From the cell containing the given text, extract its center point as [x, y] coordinate. 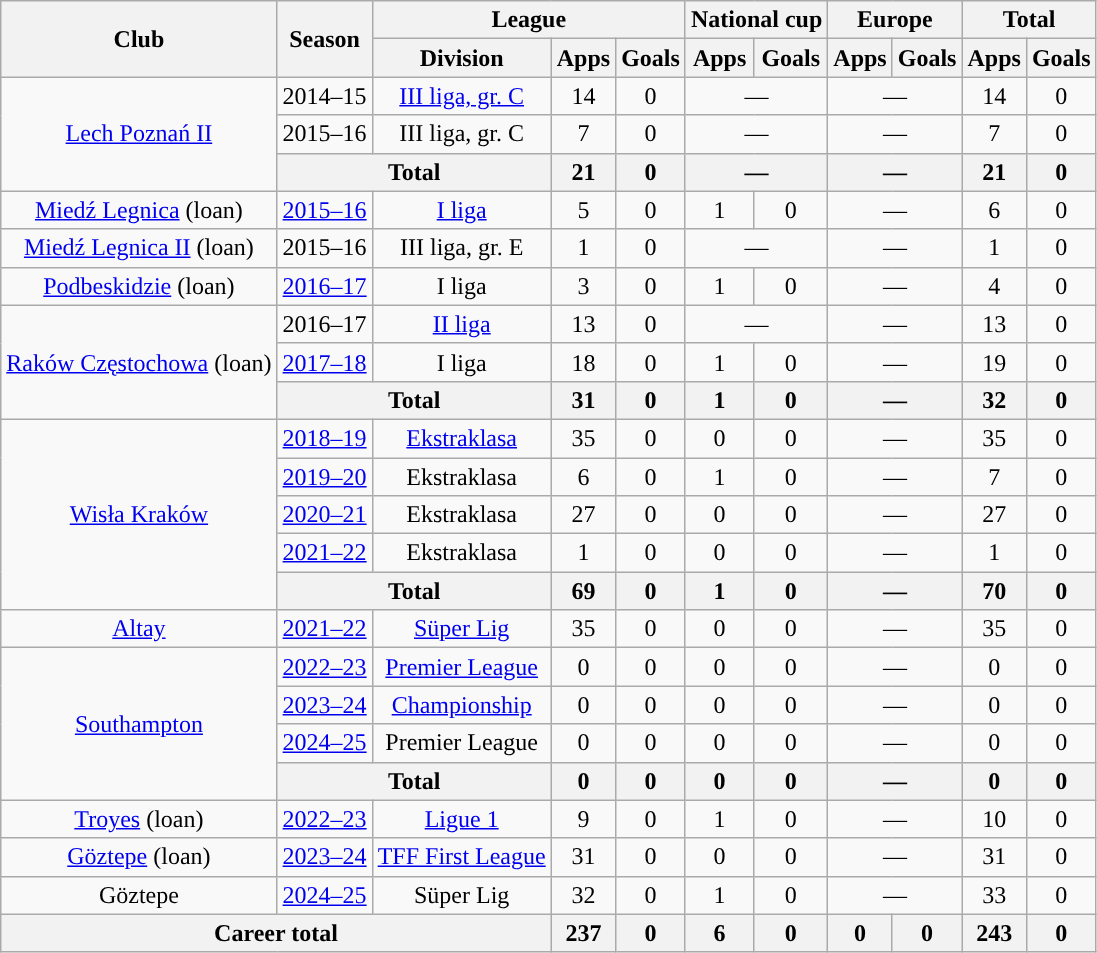
10 [994, 819]
Europe [895, 20]
2019–20 [324, 477]
Season [324, 39]
Miedź Legnica (loan) [139, 210]
19 [994, 362]
5 [583, 210]
TFF First League [462, 857]
Ligue 1 [462, 819]
18 [583, 362]
Lech Poznań II [139, 134]
2014–15 [324, 96]
League [528, 20]
Club [139, 39]
243 [994, 933]
Southampton [139, 724]
4 [994, 286]
3 [583, 286]
Division [462, 58]
Podbeskidzie (loan) [139, 286]
Göztepe [139, 895]
Troyes (loan) [139, 819]
2018–19 [324, 438]
III liga, gr. E [462, 248]
9 [583, 819]
Wisła Kraków [139, 514]
Career total [276, 933]
33 [994, 895]
Göztepe (loan) [139, 857]
69 [583, 591]
Altay [139, 629]
2017–18 [324, 362]
Raków Częstochowa (loan) [139, 362]
237 [583, 933]
Miedź Legnica II (loan) [139, 248]
National cup [756, 20]
II liga [462, 324]
70 [994, 591]
Championship [462, 705]
2020–21 [324, 515]
